Locate the cell with the specified text and output its [x, y] center coordinate. 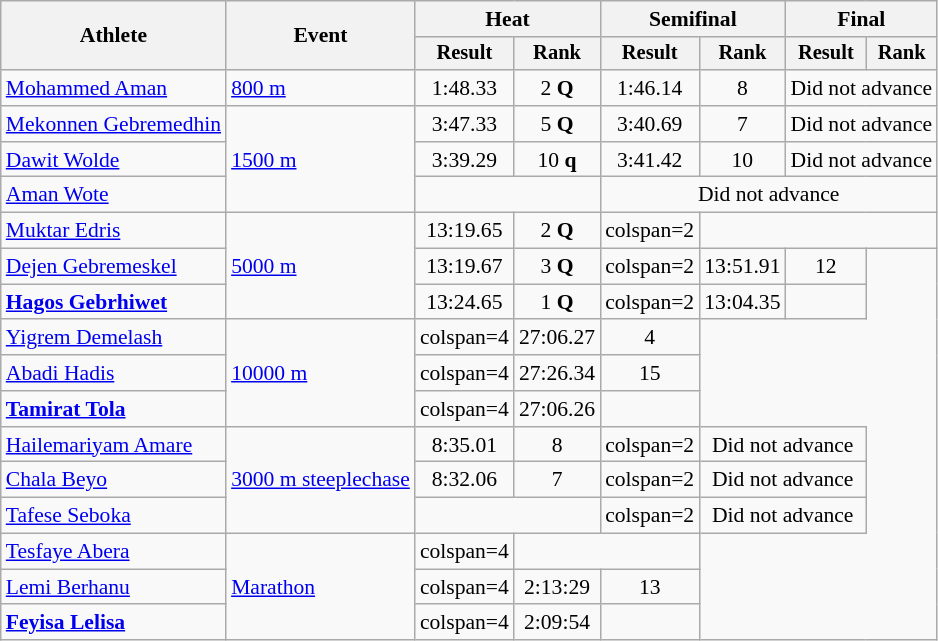
Marathon [320, 588]
1 Q [557, 302]
Final [862, 19]
3:40.69 [650, 124]
800 m [320, 88]
Feyisa Lelisa [114, 623]
3000 m steeplechase [320, 480]
3 Q [557, 267]
10 [742, 160]
12 [826, 267]
10 q [557, 160]
1:46.14 [650, 88]
Athlete [114, 36]
Chala Beyo [114, 480]
Abadi Hadis [114, 373]
13:19.65 [464, 231]
Tamirat Tola [114, 409]
Aman Wote [114, 195]
3:39.29 [464, 160]
Tesfaye Abera [114, 552]
27:26.34 [557, 373]
Semifinal [692, 19]
8:32.06 [464, 480]
13 [650, 587]
Lemi Berhanu [114, 587]
2:13:29 [557, 587]
13:19.67 [464, 267]
Heat [508, 19]
3:41.42 [650, 160]
Dawit Wolde [114, 160]
27:06.26 [557, 409]
Mohammed Aman [114, 88]
4 [650, 338]
15 [650, 373]
10000 m [320, 374]
Mekonnen Gebremedhin [114, 124]
Event [320, 36]
3:47.33 [464, 124]
Muktar Edris [114, 231]
Tafese Seboka [114, 516]
13:24.65 [464, 302]
27:06.27 [557, 338]
Hailemariyam Amare [114, 445]
8:35.01 [464, 445]
Hagos Gebrhiwet [114, 302]
2:09:54 [557, 623]
5000 m [320, 266]
1500 m [320, 160]
5 Q [557, 124]
13:04.35 [742, 302]
Yigrem Demelash [114, 338]
13:51.91 [742, 267]
Dejen Gebremeskel [114, 267]
1:48.33 [464, 88]
